Return the (x, y) coordinate for the center point of the cell that contains the specified text.  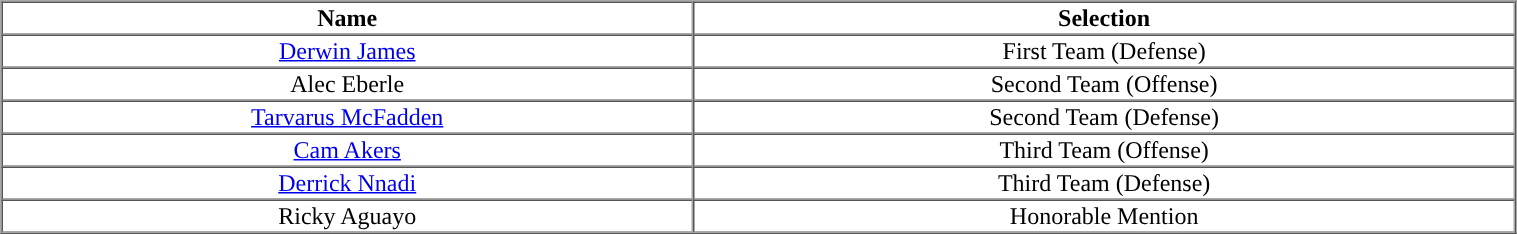
Second Team (Offense) (1104, 84)
Derwin James (348, 50)
Third Team (Defense) (1104, 182)
Tarvarus McFadden (348, 116)
Honorable Mention (1104, 216)
Second Team (Defense) (1104, 116)
Name (348, 18)
Derrick Nnadi (348, 182)
Alec Eberle (348, 84)
Third Team (Offense) (1104, 150)
Cam Akers (348, 150)
First Team (Defense) (1104, 50)
Ricky Aguayo (348, 216)
Selection (1104, 18)
